Return the [x, y] coordinate for the center point of the cell that contains the specified text.  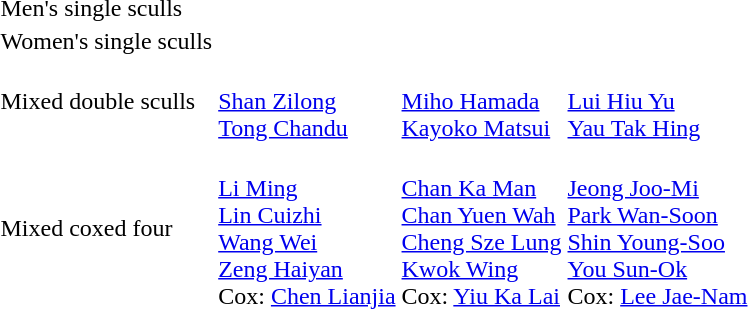
Miho Hamada Kayoko Matsui [482, 101]
Shan Zilong Tong Chandu [307, 101]
